Identify which cell holds the provided text, then report its (X, Y) central coordinate. 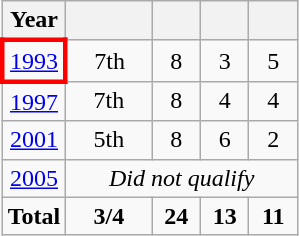
3/4 (109, 216)
Total (34, 216)
2001 (34, 140)
Year (34, 21)
1997 (34, 101)
2005 (34, 178)
6 (224, 140)
2 (274, 140)
11 (274, 216)
5 (274, 60)
1993 (34, 60)
24 (176, 216)
5th (109, 140)
3 (224, 60)
13 (224, 216)
Did not qualify (182, 178)
